For the text-containing cell, return its midpoint in (X, Y) coordinate format. 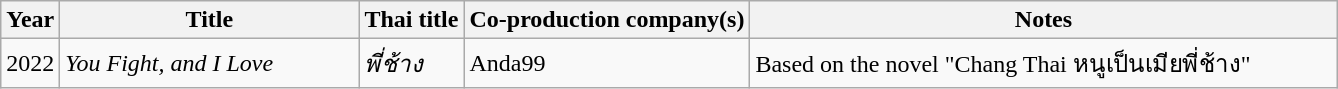
Anda99 (607, 64)
Title (210, 20)
You Fight, and I Love (210, 64)
2022 (30, 64)
Co-production company(s) (607, 20)
Thai title (412, 20)
พี่ช้าง (412, 64)
Notes (1044, 20)
Year (30, 20)
Based on the novel "Chang Thai หนูเป็นเมียพี่ช้าง" (1044, 64)
